Output the (x, y) coordinate of the center of the cell containing the given text.  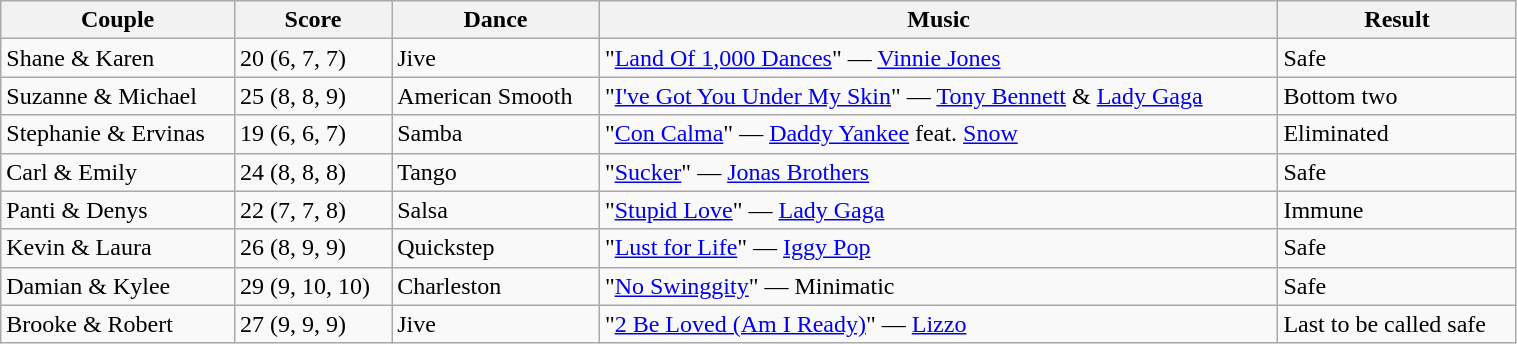
Score (312, 20)
Couple (118, 20)
Tango (496, 172)
"2 Be Loved (Am I Ready)" — Lizzo (938, 324)
"Land Of 1,000 Dances" — Vinnie Jones (938, 58)
20 (6, 7, 7) (312, 58)
26 (8, 9, 9) (312, 248)
Immune (1397, 210)
Dance (496, 20)
Stephanie & Ervinas (118, 134)
Result (1397, 20)
"Sucker" — Jonas Brothers (938, 172)
Panti & Denys (118, 210)
27 (9, 9, 9) (312, 324)
Damian & Kylee (118, 286)
"I've Got You Under My Skin" — Tony Bennett & Lady Gaga (938, 96)
Carl & Emily (118, 172)
American Smooth (496, 96)
Charleston (496, 286)
Eliminated (1397, 134)
"No Swinggity" — Minimatic (938, 286)
Last to be called safe (1397, 324)
24 (8, 8, 8) (312, 172)
"Con Calma" — Daddy Yankee feat. Snow (938, 134)
25 (8, 8, 9) (312, 96)
19 (6, 6, 7) (312, 134)
22 (7, 7, 8) (312, 210)
Bottom two (1397, 96)
Brooke & Robert (118, 324)
Quickstep (496, 248)
Samba (496, 134)
"Lust for Life" — Iggy Pop (938, 248)
Kevin & Laura (118, 248)
Salsa (496, 210)
Suzanne & Michael (118, 96)
29 (9, 10, 10) (312, 286)
Music (938, 20)
Shane & Karen (118, 58)
"Stupid Love" — Lady Gaga (938, 210)
